Search for the cell housing the specified text and yield its [X, Y] center coordinate. 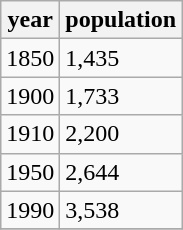
1850 [30, 58]
1,733 [121, 96]
3,538 [121, 210]
2,644 [121, 172]
population [121, 20]
1900 [30, 96]
1910 [30, 134]
1,435 [121, 58]
1990 [30, 210]
year [30, 20]
1950 [30, 172]
2,200 [121, 134]
